For the text-containing cell, return its midpoint in (X, Y) coordinate format. 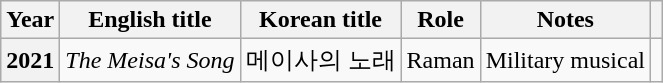
Korean title (320, 20)
Military musical (565, 60)
The Meisa's Song (150, 60)
2021 (30, 60)
메이사의 노래 (320, 60)
Role (440, 20)
Year (30, 20)
Raman (440, 60)
English title (150, 20)
Notes (565, 20)
